Identify which cell holds the provided text, then report its [X, Y] central coordinate. 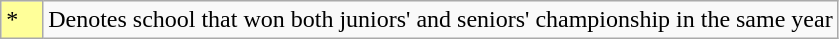
* [22, 20]
Denotes school that won both juniors' and seniors' championship in the same year [441, 20]
